From the cell containing the given text, extract its center point as [X, Y] coordinate. 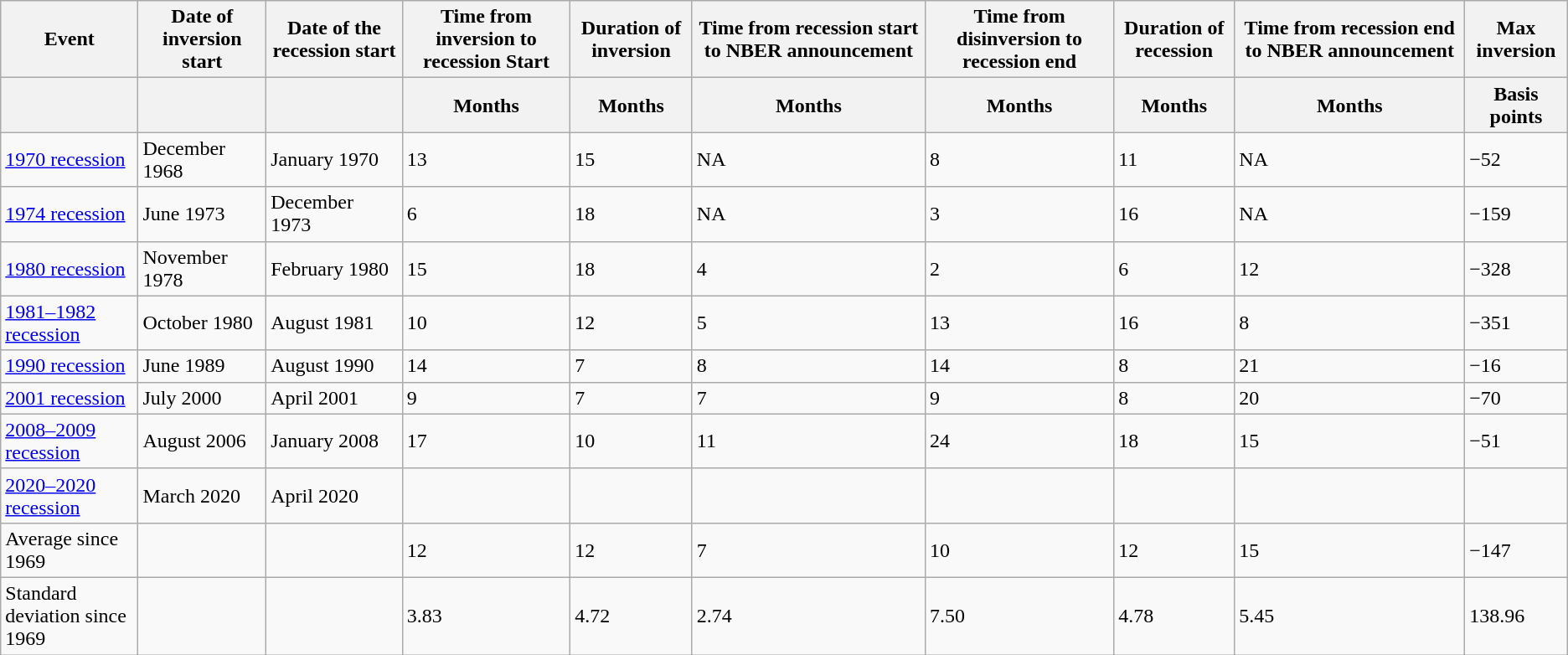
7.50 [1020, 616]
20 [1350, 398]
October 1980 [203, 323]
24 [1020, 441]
1981–1982 recession [70, 323]
December 1968 [203, 159]
−147 [1516, 549]
April 2020 [334, 496]
5 [808, 323]
2008–2009 recession [70, 441]
−52 [1516, 159]
June 1989 [203, 366]
21 [1350, 366]
Basis points [1516, 106]
January 2008 [334, 441]
Time from recession start to NBER announcement [808, 39]
3.83 [486, 616]
December 1973 [334, 214]
Average since 1969 [70, 549]
November 1978 [203, 268]
Date of inversion start [203, 39]
3 [1020, 214]
Duration of inversion [632, 39]
Date of the recession start [334, 39]
−159 [1516, 214]
2001 recession [70, 398]
2.74 [808, 616]
−351 [1516, 323]
4.78 [1174, 616]
Duration of recession [1174, 39]
March 2020 [203, 496]
August 1990 [334, 366]
Time from disinversion to recession end [1020, 39]
5.45 [1350, 616]
Time from recession end to NBER announcement [1350, 39]
Max inversion [1516, 39]
138.96 [1516, 616]
2 [1020, 268]
February 1980 [334, 268]
−51 [1516, 441]
Time from inversion to recession Start [486, 39]
4 [808, 268]
1990 recession [70, 366]
Standard deviation since 1969 [70, 616]
−328 [1516, 268]
1970 recession [70, 159]
Event [70, 39]
1980 recession [70, 268]
August 1981 [334, 323]
4.72 [632, 616]
June 1973 [203, 214]
April 2001 [334, 398]
2020–2020 recession [70, 496]
17 [486, 441]
−70 [1516, 398]
July 2000 [203, 398]
January 1970 [334, 159]
1974 recession [70, 214]
−16 [1516, 366]
August 2006 [203, 441]
